Pinpoint the cell where the given text exists, returning its [X, Y] midpoint coordinate. 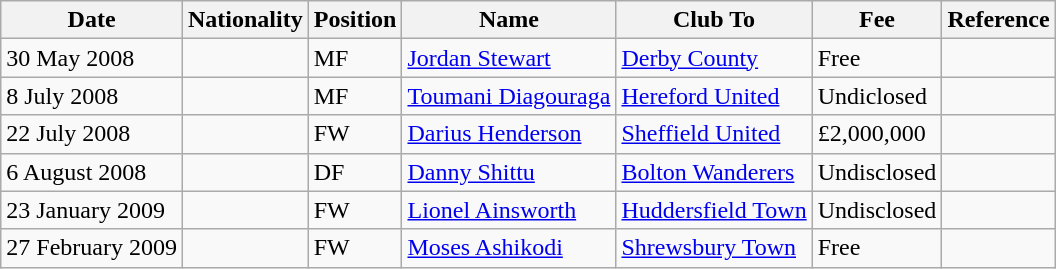
22 July 2008 [92, 134]
Shrewsbury Town [714, 248]
Jordan Stewart [509, 58]
Club To [714, 20]
Date [92, 20]
Moses Ashikodi [509, 248]
Danny Shittu [509, 172]
30 May 2008 [92, 58]
Huddersfield Town [714, 210]
Lionel Ainsworth [509, 210]
Reference [998, 20]
Hereford United [714, 96]
Sheffield United [714, 134]
DF [355, 172]
Derby County [714, 58]
Undiclosed [877, 96]
Position [355, 20]
Bolton Wanderers [714, 172]
Name [509, 20]
£2,000,000 [877, 134]
6 August 2008 [92, 172]
Fee [877, 20]
8 July 2008 [92, 96]
Toumani Diagouraga [509, 96]
23 January 2009 [92, 210]
Nationality [245, 20]
27 February 2009 [92, 248]
Darius Henderson [509, 134]
